Determine the (x, y) coordinate at the center of the cell enclosing the given text.  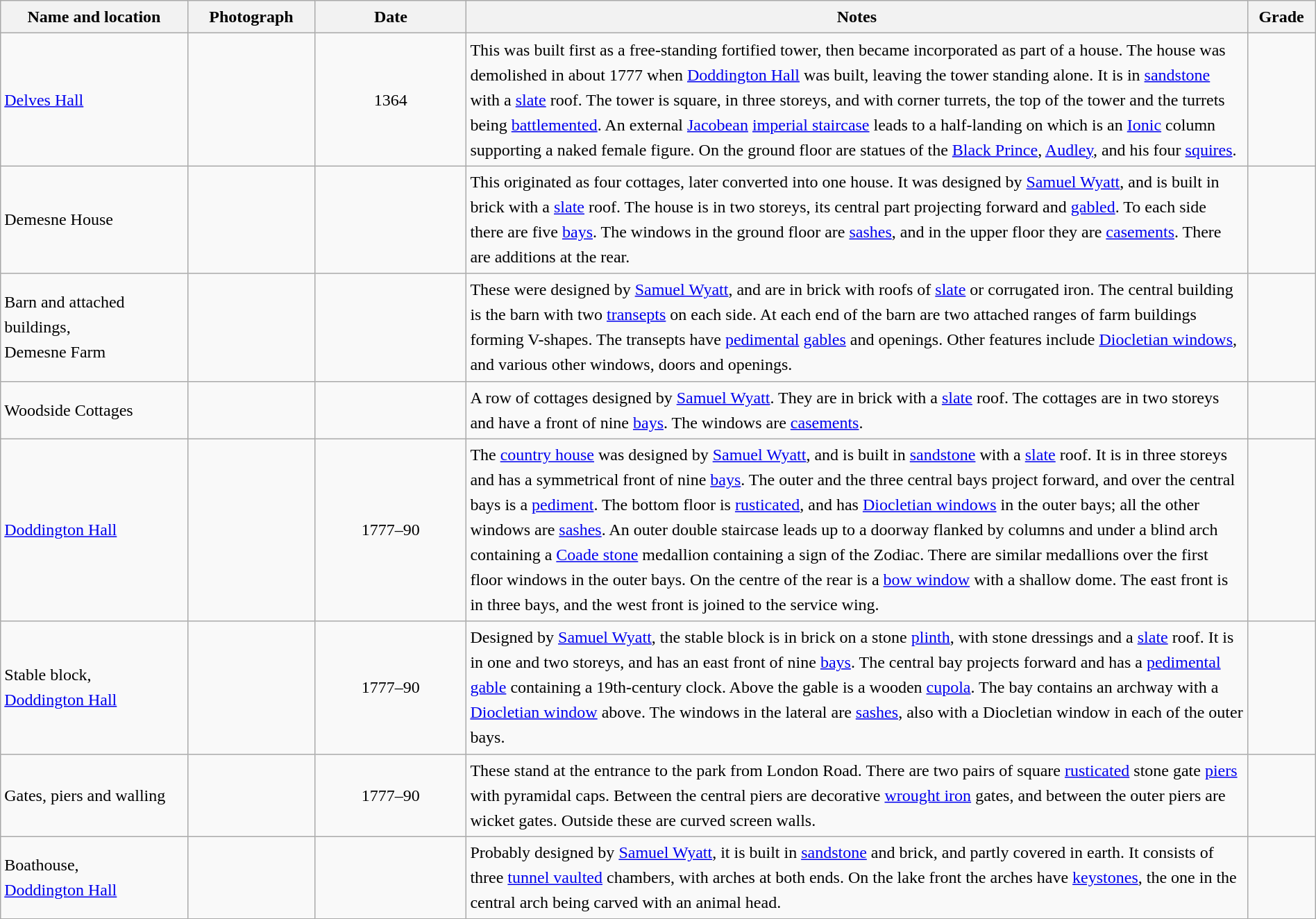
Name and location (94, 17)
Photograph (251, 17)
Delves Hall (94, 100)
Grade (1281, 17)
Barn and attached buildings,Demesne Farm (94, 328)
Demesne House (94, 219)
Date (391, 17)
Gates, piers and walling (94, 795)
Stable block,Doddington Hall (94, 687)
Notes (857, 17)
Doddington Hall (94, 530)
1364 (391, 100)
Boathouse,Doddington Hall (94, 877)
Woodside Cottages (94, 410)
